Locate the cell with the specified text and output its (X, Y) center coordinate. 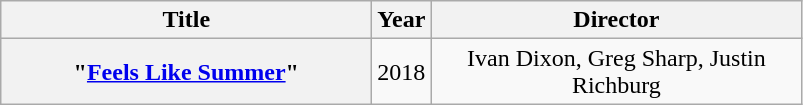
Title (186, 20)
Ivan Dixon, Greg Sharp, Justin Richburg (616, 72)
Year (402, 20)
2018 (402, 72)
"Feels Like Summer" (186, 72)
Director (616, 20)
